Scan for the cell matching the given text and deliver its (X, Y) coordinate at center. 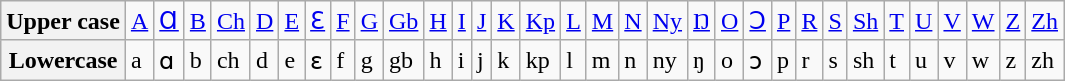
U (924, 21)
P (783, 21)
z (1013, 60)
gb (404, 60)
p (783, 60)
h (438, 60)
f (343, 60)
d (264, 60)
sh (865, 60)
Lowercase (64, 60)
V (952, 21)
a (139, 60)
T (897, 21)
t (897, 60)
ch (230, 60)
Kp (540, 21)
g (369, 60)
Z (1013, 21)
M (602, 21)
Ŋ (702, 21)
S (835, 21)
Upper case (64, 21)
i (462, 60)
Zh (1045, 21)
Ɔ (758, 21)
I (462, 21)
A (139, 21)
r (810, 60)
Sh (865, 21)
u (924, 60)
ɔ (758, 60)
L (574, 21)
v (952, 60)
ɛ (318, 60)
w (983, 60)
k (506, 60)
Ɑ (170, 21)
l (574, 60)
B (198, 21)
kp (540, 60)
H (438, 21)
K (506, 21)
W (983, 21)
e (292, 60)
zh (1045, 60)
D (264, 21)
Gb (404, 21)
J (481, 21)
Ɛ (318, 21)
ny (667, 60)
R (810, 21)
n (633, 60)
s (835, 60)
ŋ (702, 60)
E (292, 21)
O (729, 21)
F (343, 21)
j (481, 60)
m (602, 60)
G (369, 21)
Ch (230, 21)
b (198, 60)
o (729, 60)
ɑ (170, 60)
N (633, 21)
Ny (667, 21)
